Search for the cell housing the specified text and yield its (x, y) center coordinate. 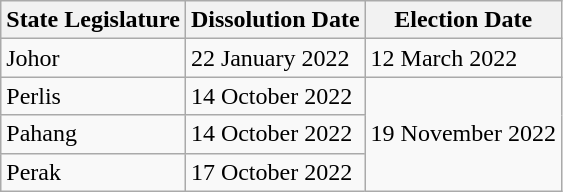
Johor (94, 58)
Dissolution Date (275, 20)
Election Date (463, 20)
State Legislature (94, 20)
12 March 2022 (463, 58)
Perlis (94, 96)
17 October 2022 (275, 172)
22 January 2022 (275, 58)
19 November 2022 (463, 134)
Pahang (94, 134)
Perak (94, 172)
